Determine the (X, Y) coordinate at the center of the cell enclosing the given text.  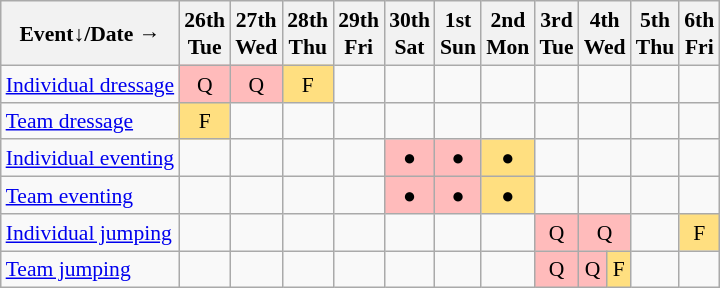
28thThu (308, 33)
5thThu (656, 33)
4thWed (605, 33)
29thFri (358, 33)
Team jumping (90, 268)
6thFri (699, 33)
30thSat (410, 33)
Individual jumping (90, 232)
Event↓/Date → (90, 33)
2ndMon (508, 33)
3rdTue (556, 33)
Team dressage (90, 120)
Team eventing (90, 194)
27thWed (256, 33)
Individual dressage (90, 84)
Individual eventing (90, 158)
1stSun (458, 33)
26thTue (204, 33)
